Capture the cell that displays the provided text and extract its [X, Y] central coordinate. 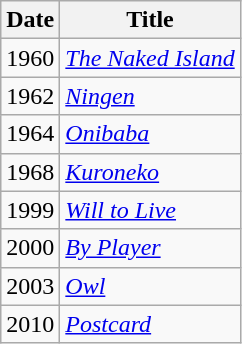
The Naked Island [150, 58]
By Player [150, 248]
1962 [30, 96]
Kuroneko [150, 172]
1964 [30, 134]
1960 [30, 58]
Title [150, 20]
1999 [30, 210]
2003 [30, 286]
Onibaba [150, 134]
Will to Live [150, 210]
2000 [30, 248]
Owl [150, 286]
Ningen [150, 96]
2010 [30, 324]
Postcard [150, 324]
Date [30, 20]
1968 [30, 172]
